Identify which cell holds the provided text, then report its (x, y) central coordinate. 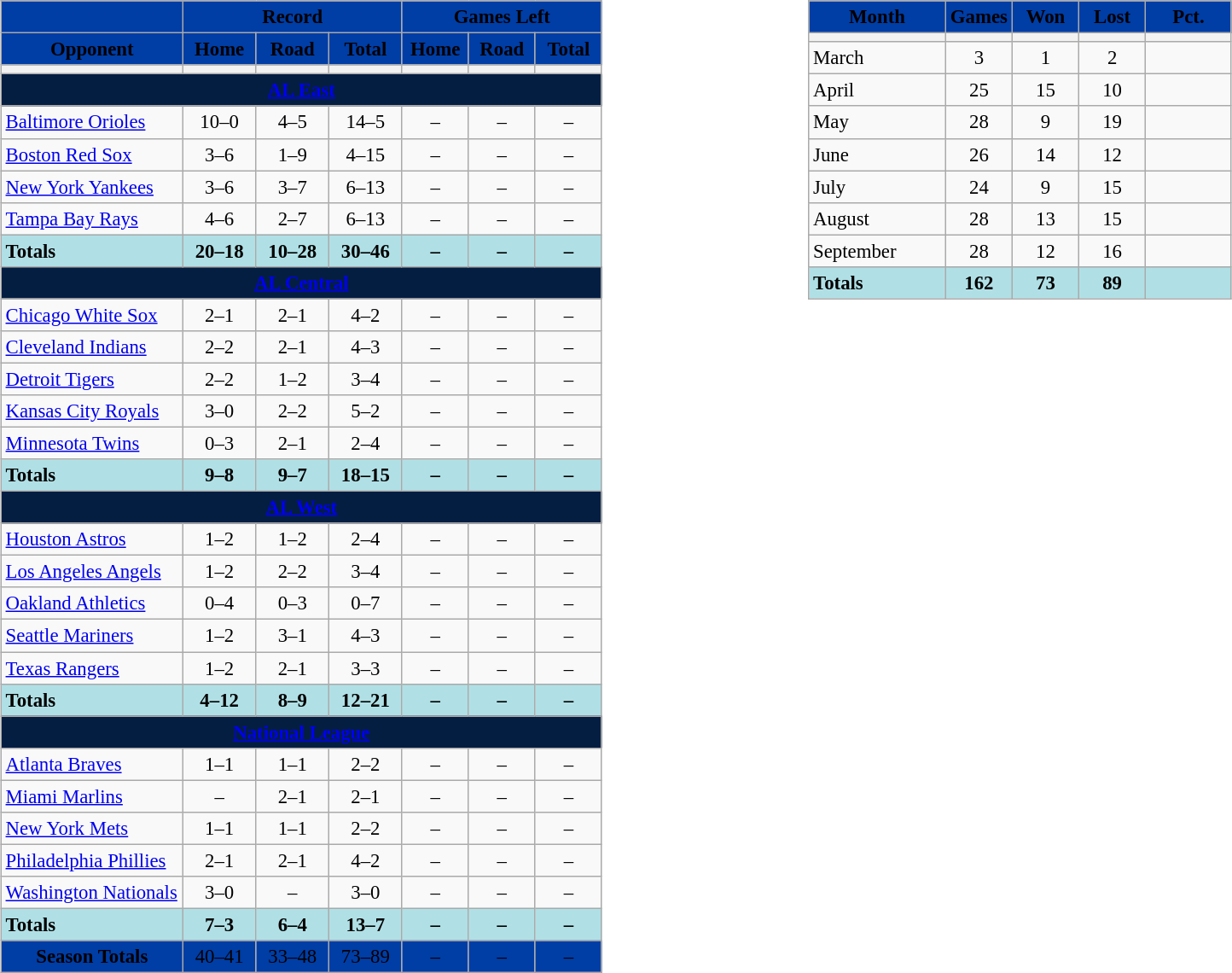
Philadelphia Phillies (92, 860)
Games Left (502, 17)
6–4 (293, 924)
89 (1113, 283)
1–9 (293, 154)
August (877, 218)
14–5 (366, 122)
16 (1113, 251)
Oakland Athletics (92, 603)
AL West (301, 508)
25 (979, 90)
Chicago White Sox (92, 315)
July (877, 187)
162 (979, 283)
9–8 (219, 475)
4–12 (219, 700)
Record (292, 17)
4–6 (219, 218)
40–41 (219, 957)
4–5 (293, 122)
May (877, 122)
Atlanta Braves (92, 764)
73–89 (366, 957)
26 (979, 154)
Month (877, 17)
0–7 (366, 603)
April (877, 90)
3 (979, 58)
10 (1113, 90)
June (877, 154)
3–3 (366, 668)
New York Yankees (92, 187)
12–21 (366, 700)
24 (979, 187)
March (877, 58)
33–48 (293, 957)
18–15 (366, 475)
Los Angeles Angels (92, 572)
0–4 (219, 603)
Season Totals (92, 957)
13 (1045, 218)
2 (1113, 58)
73 (1045, 283)
5–2 (366, 411)
Pct. (1189, 17)
3–7 (293, 187)
9–7 (293, 475)
AL Central (301, 283)
7–3 (219, 924)
19 (1113, 122)
30–46 (366, 251)
Tampa Bay Rays (92, 218)
Lost (1113, 17)
Opponent (92, 50)
Cleveland Indians (92, 347)
Washington Nationals (92, 893)
Texas Rangers (92, 668)
3–1 (293, 636)
10–0 (219, 122)
Kansas City Royals (92, 411)
13–7 (366, 924)
Minnesota Twins (92, 443)
Miami Marlins (92, 796)
1 (1045, 58)
National League (301, 732)
Baltimore Orioles (92, 122)
Detroit Tigers (92, 379)
New York Mets (92, 828)
AL East (301, 90)
Won (1045, 17)
8–9 (293, 700)
10–28 (293, 251)
Games (979, 17)
20–18 (219, 251)
September (877, 251)
Seattle Mariners (92, 636)
2–7 (293, 218)
4–15 (366, 154)
Boston Red Sox (92, 154)
14 (1045, 154)
Houston Astros (92, 539)
